Output the (x, y) coordinate of the center of the cell containing the given text.  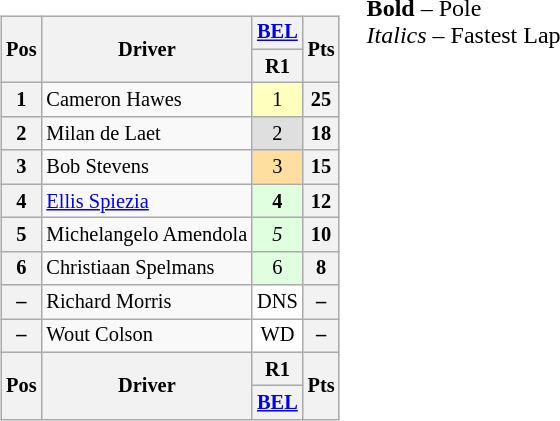
10 (322, 235)
DNS (277, 302)
8 (322, 268)
25 (322, 100)
18 (322, 134)
Cameron Hawes (146, 100)
Christiaan Spelmans (146, 268)
Milan de Laet (146, 134)
Bob Stevens (146, 167)
WD (277, 336)
Ellis Spiezia (146, 201)
Richard Morris (146, 302)
12 (322, 201)
Michelangelo Amendola (146, 235)
Wout Colson (146, 336)
15 (322, 167)
